Return the [x, y] coordinate for the center point of the cell that contains the specified text.  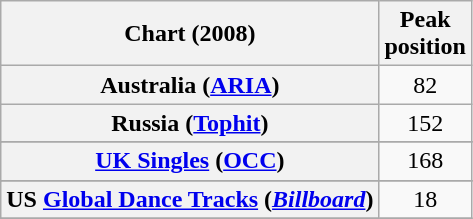
82 [425, 85]
152 [425, 123]
UK Singles (OCC) [190, 161]
Peakposition [425, 34]
Chart (2008) [190, 34]
Russia (Tophit) [190, 123]
Australia (ARIA) [190, 85]
168 [425, 161]
18 [425, 199]
US Global Dance Tracks (Billboard) [190, 199]
